Locate the cell with the specified text and output its (X, Y) center coordinate. 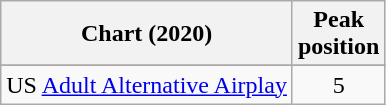
US Adult Alternative Airplay (147, 85)
5 (338, 85)
Chart (2020) (147, 34)
Peakposition (338, 34)
